Search for the cell housing the specified text and yield its [x, y] center coordinate. 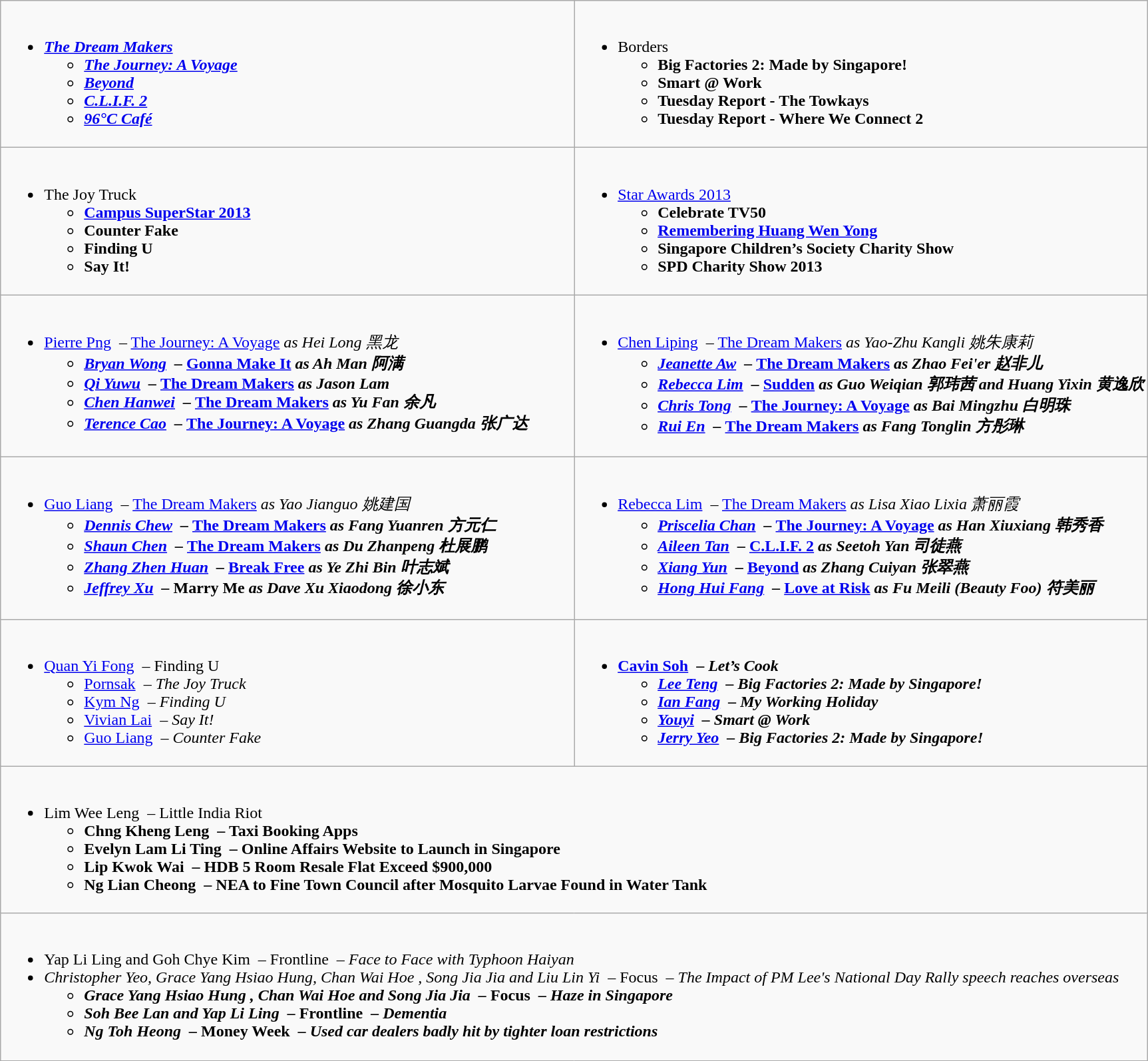
Quan Yi Fong – Finding UPornsak – The Joy TruckKym Ng – Finding UVivian Lai – Say It!Guo Liang – Counter Fake [287, 692]
The Joy TruckCampus SuperStar 2013Counter FakeFinding USay It! [287, 221]
BordersBig Factories 2: Made by Singapore!Smart @ WorkTuesday Report - The TowkaysTuesday Report - Where We Connect 2 [861, 75]
Star Awards 2013Celebrate TV50Remembering Huang Wen YongSingapore Children’s Society Charity ShowSPD Charity Show 2013 [861, 221]
The Dream Makers The Journey: A VoyageBeyondC.L.I.F. 296°C Café [287, 75]
